Scan for the cell matching the given text and deliver its (X, Y) coordinate at center. 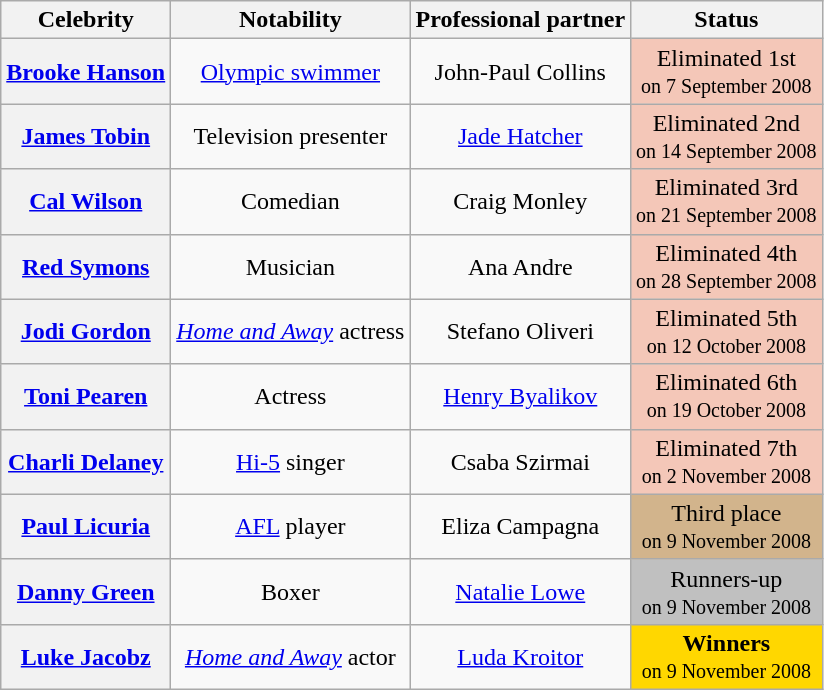
Ana Andre (520, 266)
Cal Wilson (86, 202)
Actress (290, 396)
Paul Licuria (86, 526)
Henry Byalikov (520, 396)
Eliminated 6thon 19 October 2008 (727, 396)
Runners-upon 9 November 2008 (727, 592)
Natalie Lowe (520, 592)
John-Paul Collins (520, 72)
Home and Away actress (290, 332)
Eliza Campagna (520, 526)
Olympic swimmer (290, 72)
Luda Kroitor (520, 656)
Eliminated 3rdon 21 September 2008 (727, 202)
Toni Pearen (86, 396)
Professional partner (520, 20)
Luke Jacobz (86, 656)
Hi-5 singer (290, 462)
Eliminated 4thon 28 September 2008 (727, 266)
Csaba Szirmai (520, 462)
Musician (290, 266)
Danny Green (86, 592)
Status (727, 20)
Charli Delaney (86, 462)
Notability (290, 20)
Jade Hatcher (520, 136)
Eliminated 2ndon 14 September 2008 (727, 136)
Eliminated 1ston 7 September 2008 (727, 72)
Boxer (290, 592)
Winnerson 9 November 2008 (727, 656)
Brooke Hanson (86, 72)
Television presenter (290, 136)
Eliminated 5thon 12 October 2008 (727, 332)
Comedian (290, 202)
Celebrity (86, 20)
Red Symons (86, 266)
Jodi Gordon (86, 332)
Stefano Oliveri (520, 332)
Craig Monley (520, 202)
Home and Away actor (290, 656)
Eliminated 7thon 2 November 2008 (727, 462)
AFL player (290, 526)
James Tobin (86, 136)
Third placeon 9 November 2008 (727, 526)
